Determine the (X, Y) coordinate at the center of the cell enclosing the given text.  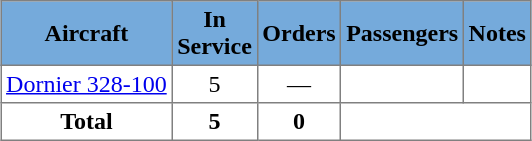
Total (86, 122)
InService (214, 33)
Aircraft (86, 33)
Notes (497, 33)
Orders (299, 33)
0 (299, 122)
Passengers (402, 33)
Dornier 328-100 (86, 84)
— (299, 84)
